Detect which cell encompasses the target text, then output its [x, y] center coordinate. 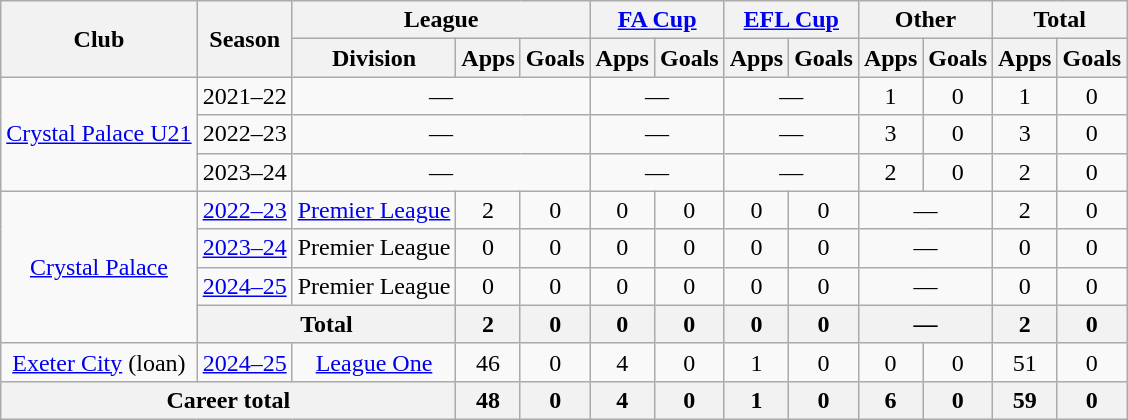
46 [488, 362]
Division [374, 58]
Season [244, 39]
FA Cup [657, 20]
Crystal Palace U21 [99, 134]
2021–22 [244, 96]
6 [890, 400]
Exeter City (loan) [99, 362]
EFL Cup [791, 20]
League [441, 20]
League One [374, 362]
Career total [228, 400]
51 [1025, 362]
Club [99, 39]
Other [925, 20]
48 [488, 400]
Crystal Palace [99, 267]
59 [1025, 400]
